Output the [X, Y] coordinate of the center of the cell containing the given text.  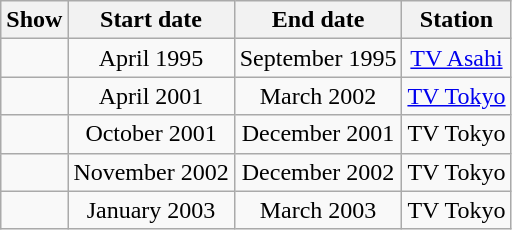
Station [456, 20]
January 2003 [151, 210]
September 1995 [318, 58]
December 2002 [318, 172]
End date [318, 20]
TV Asahi [456, 58]
November 2002 [151, 172]
December 2001 [318, 134]
April 1995 [151, 58]
March 2003 [318, 210]
Show [34, 20]
Start date [151, 20]
March 2002 [318, 96]
April 2001 [151, 96]
October 2001 [151, 134]
